Capture the cell that displays the provided text and extract its [X, Y] central coordinate. 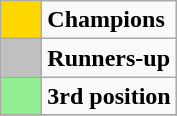
3rd position [109, 96]
Runners-up [109, 58]
Champions [109, 20]
